For the text-containing cell, return its midpoint in (x, y) coordinate format. 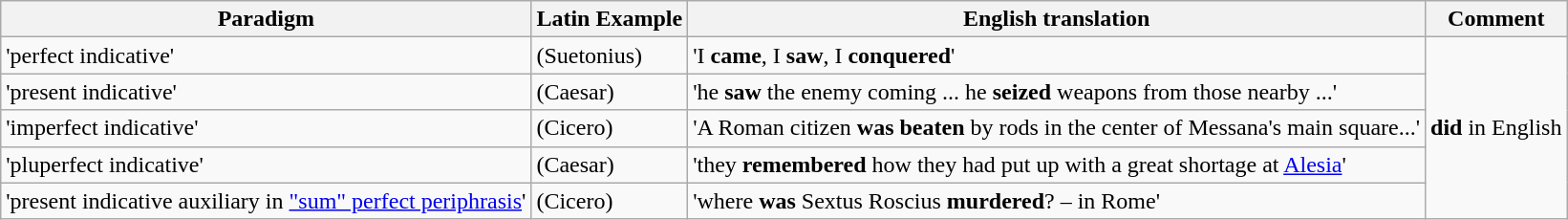
'perfect indicative' (266, 55)
'I came, I saw, I conquered' (1057, 55)
Comment (1496, 19)
'he saw the enemy coming ... he seized weapons from those nearby ...' (1057, 92)
'where was Sextus Roscius murdered? – in Rome' (1057, 201)
English translation (1057, 19)
Latin Example (610, 19)
(Suetonius) (610, 55)
did in English (1496, 128)
Paradigm (266, 19)
'they remembered how they had put up with a great shortage at Alesia' (1057, 165)
'pluperfect indicative' (266, 165)
'present indicative' (266, 92)
'A Roman citizen was beaten by rods in the center of Messana's main square...' (1057, 128)
'present indicative auxiliary in "sum" perfect periphrasis' (266, 201)
'imperfect indicative' (266, 128)
